For the text-containing cell, return its midpoint in (x, y) coordinate format. 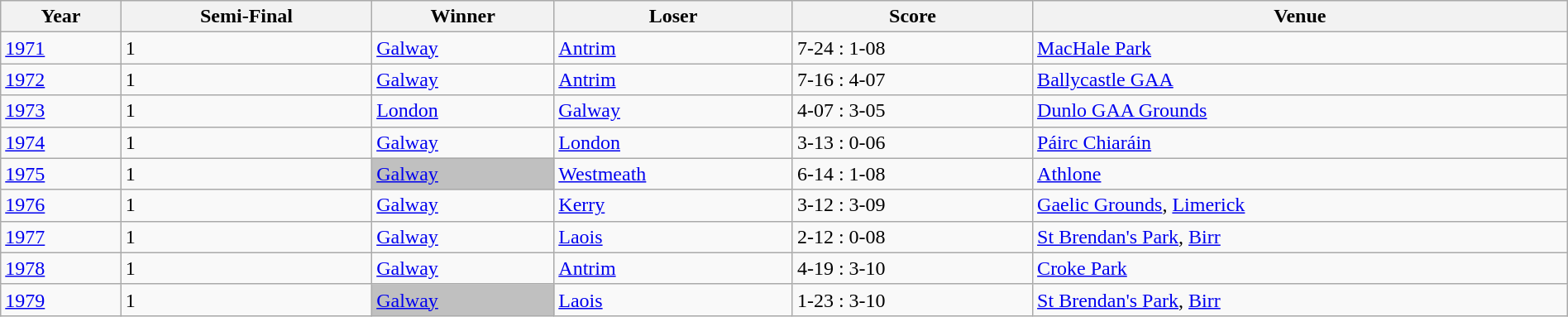
Year (61, 17)
3-13 : 0-06 (912, 142)
7-24 : 1-08 (912, 48)
1-23 : 3-10 (912, 300)
1979 (61, 300)
Kerry (673, 205)
1975 (61, 174)
1977 (61, 237)
1971 (61, 48)
1972 (61, 79)
1976 (61, 205)
2-12 : 0-08 (912, 237)
3-12 : 3-09 (912, 205)
Venue (1300, 17)
7-16 : 4-07 (912, 79)
6-14 : 1-08 (912, 174)
1978 (61, 268)
Gaelic Grounds, Limerick (1300, 205)
Westmeath (673, 174)
1973 (61, 111)
Loser (673, 17)
Winner (463, 17)
Páirc Chiaráin (1300, 142)
Score (912, 17)
1974 (61, 142)
4-19 : 3-10 (912, 268)
Croke Park (1300, 268)
Dunlo GAA Grounds (1300, 111)
Athlone (1300, 174)
4-07 : 3-05 (912, 111)
MacHale Park (1300, 48)
Ballycastle GAA (1300, 79)
Semi-Final (246, 17)
